Scan for the cell matching the given text and deliver its (X, Y) coordinate at center. 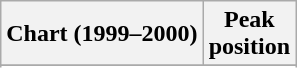
Chart (1999–2000) (102, 34)
Peakposition (249, 34)
